Extract the [x, y] coordinate from the center of the cell holding the provided text.  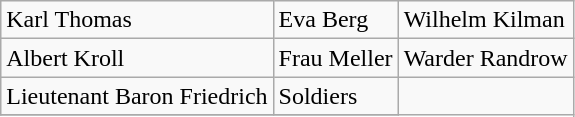
Wilhelm Kilman [486, 20]
Warder Randrow [486, 58]
Eva Berg [336, 20]
Frau Meller [336, 58]
Lieutenant Baron Friedrich [137, 96]
Soldiers [336, 96]
Albert Kroll [137, 58]
Karl Thomas [137, 20]
